Extract the (x, y) coordinate from the center of the cell holding the provided text.  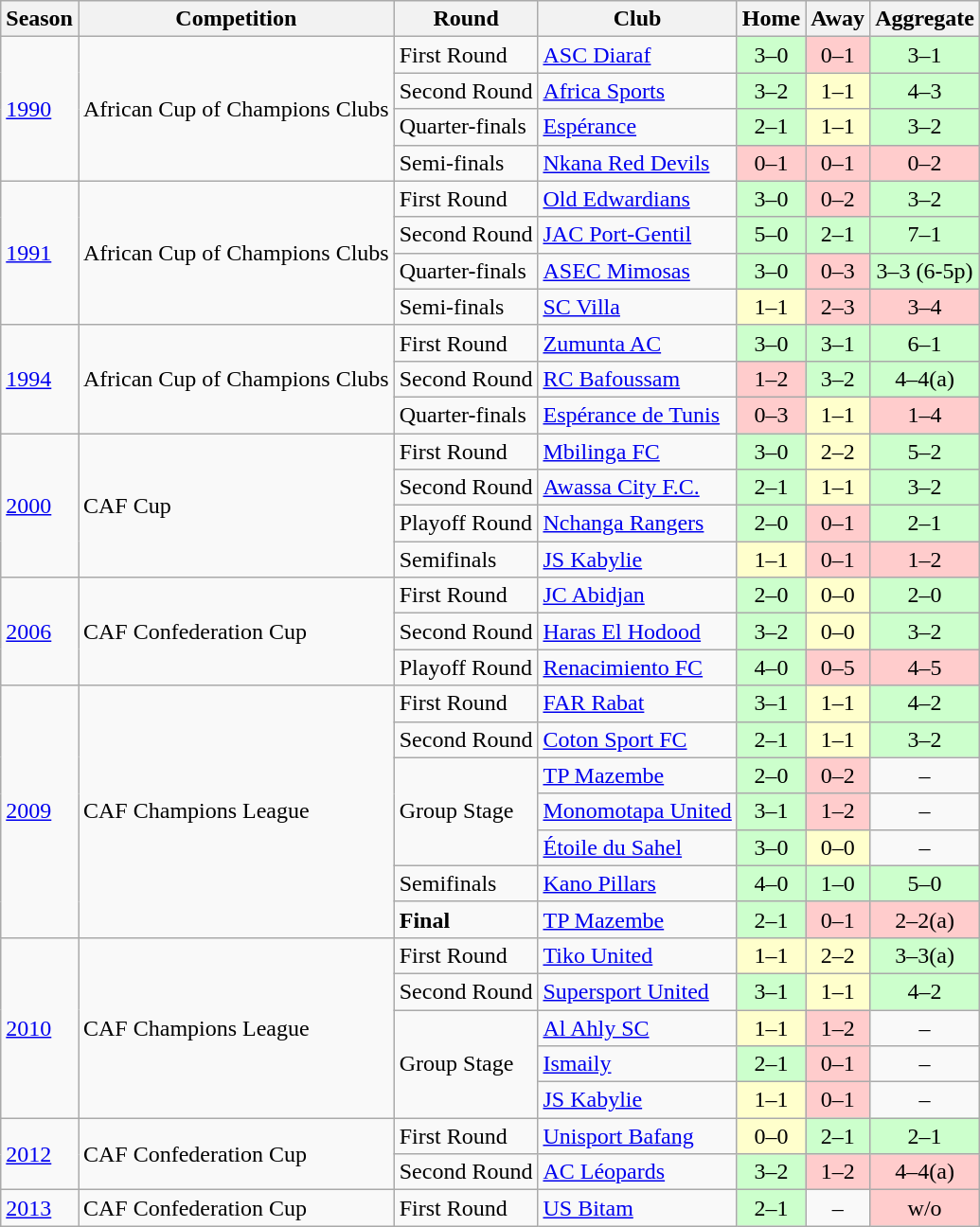
3–3 (6-5p) (925, 271)
Coton Sport FC (637, 739)
7–1 (925, 235)
Old Edwardians (637, 199)
RC Bafoussam (637, 379)
Nkana Red Devils (637, 163)
Étoile du Sahel (637, 847)
Espérance de Tunis (637, 415)
CAF Cup (236, 506)
Haras El Hodood (637, 631)
Unisport Bafang (637, 1136)
2013 (40, 1208)
Club (637, 19)
2012 (40, 1154)
Renacimiento FC (637, 667)
SC Villa (637, 307)
Tiko United (637, 955)
FAR Rabat (637, 703)
2–3 (838, 307)
Aggregate (925, 19)
ASC Diaraf (637, 55)
Final (466, 919)
Competition (236, 19)
JAC Port-Gentil (637, 235)
1991 (40, 253)
Africa Sports (637, 91)
ASEC Mimosas (637, 271)
3–3(a) (925, 955)
AC Léopards (637, 1172)
0–5 (838, 667)
Monomotapa United (637, 811)
1994 (40, 379)
Season (40, 19)
Mbilinga FC (637, 452)
5–2 (925, 452)
Ismaily (637, 1064)
6–1 (925, 343)
2000 (40, 506)
Round (466, 19)
Home (771, 19)
4–5 (925, 667)
2006 (40, 631)
2009 (40, 811)
Kano Pillars (637, 883)
2–2(a) (925, 919)
w/o (925, 1208)
Zumunta AC (637, 343)
Al Ahly SC (637, 1027)
Awassa City F.C. (637, 488)
Espérance (637, 127)
1–4 (925, 415)
4–3 (925, 91)
Supersport United (637, 991)
2010 (40, 1027)
1990 (40, 109)
US Bitam (637, 1208)
3–4 (925, 307)
1–0 (838, 883)
Nchanga Rangers (637, 524)
Away (838, 19)
JC Abidjan (637, 596)
